From the cell containing the given text, extract its center point as (x, y) coordinate. 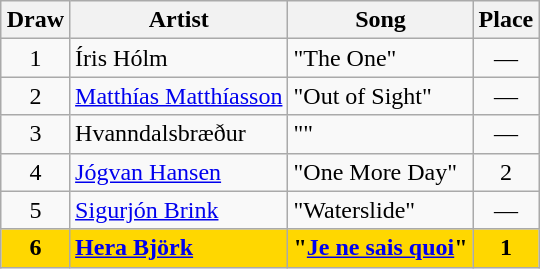
Place (506, 20)
"" (380, 134)
Hera Björk (179, 248)
Sigurjón Brink (179, 210)
Artist (179, 20)
6 (35, 248)
"Je ne sais quoi" (380, 248)
"Waterslide" (380, 210)
Jógvan Hansen (179, 172)
5 (35, 210)
Song (380, 20)
Hvanndalsbræður (179, 134)
"The One" (380, 58)
Matthías Matthíasson (179, 96)
Draw (35, 20)
"One More Day" (380, 172)
4 (35, 172)
"Out of Sight" (380, 96)
3 (35, 134)
Íris Hólm (179, 58)
